Provide the (X, Y) coordinate of the cell's center where the given text is located.  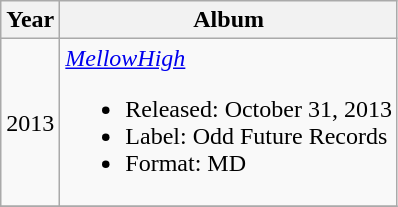
2013 (30, 122)
MellowHighReleased: October 31, 2013Label: Odd Future RecordsFormat: MD (229, 122)
Year (30, 20)
Album (229, 20)
